Scan for the cell matching the given text and deliver its [x, y] coordinate at center. 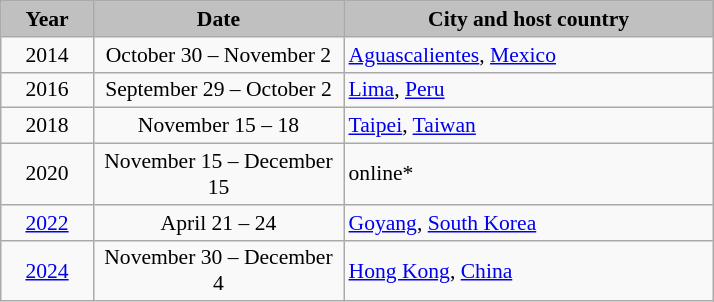
October 30 – November 2 [218, 55]
2024 [48, 270]
November 15 – 18 [218, 126]
Aguascalientes, Mexico [529, 55]
September 29 – October 2 [218, 90]
Taipei, Taiwan [529, 126]
2018 [48, 126]
2016 [48, 90]
April 21 – 24 [218, 223]
Hong Kong, China [529, 270]
online* [529, 174]
Goyang, South Korea [529, 223]
Year [48, 19]
November 30 – December 4 [218, 270]
2020 [48, 174]
Lima, Peru [529, 90]
2022 [48, 223]
City and host country [529, 19]
Date [218, 19]
November 15 – December 15 [218, 174]
2014 [48, 55]
